Return [X, Y] of the center of cell containing provided text 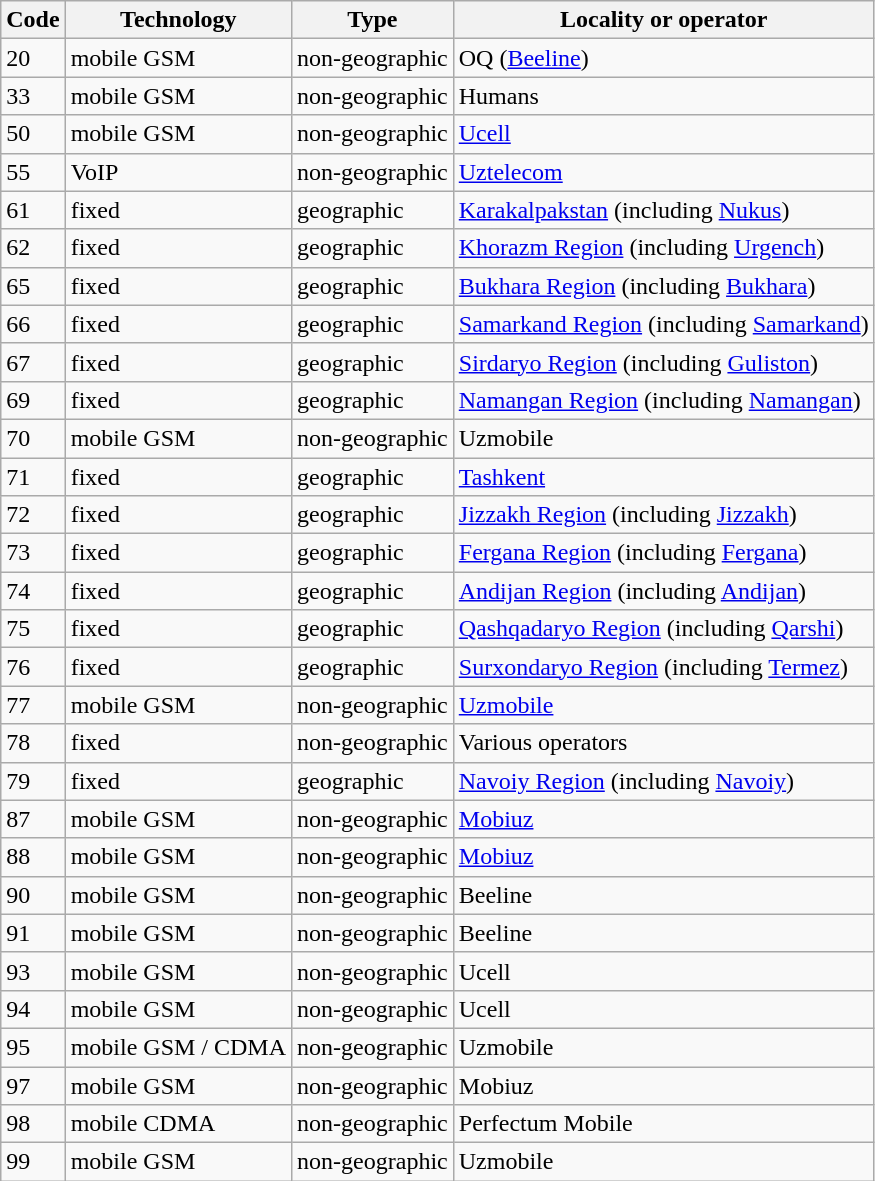
61 [33, 210]
Surxondaryo Region (including Termez) [664, 667]
69 [33, 400]
91 [33, 933]
Bukhara Region (including Bukhara) [664, 286]
Uztelecom [664, 172]
75 [33, 629]
Khorazm Region (including Urgench) [664, 248]
76 [33, 667]
65 [33, 286]
66 [33, 324]
Perfectum Mobile [664, 1124]
Namangan Region (including Namangan) [664, 400]
71 [33, 477]
88 [33, 857]
78 [33, 743]
Type [373, 20]
62 [33, 248]
79 [33, 781]
Sirdaryo Region (including Guliston) [664, 362]
Navoiy Region (including Navoiy) [664, 781]
Humans [664, 96]
Karakalpakstan (including Nukus) [664, 210]
99 [33, 1162]
mobile CDMA [178, 1124]
OQ (Beeline) [664, 58]
VoIP [178, 172]
87 [33, 819]
mobile GSM / CDMA [178, 1047]
33 [33, 96]
50 [33, 134]
94 [33, 1009]
Various operators [664, 743]
74 [33, 591]
Technology [178, 20]
Locality or operator [664, 20]
97 [33, 1085]
67 [33, 362]
70 [33, 438]
98 [33, 1124]
77 [33, 705]
Qashqadaryo Region (including Qarshi) [664, 629]
55 [33, 172]
Fergana Region (including Fergana) [664, 553]
93 [33, 971]
72 [33, 515]
90 [33, 895]
Code [33, 20]
Andijan Region (including Andijan) [664, 591]
Tashkent [664, 477]
20 [33, 58]
95 [33, 1047]
Samarkand Region (including Samarkand) [664, 324]
Jizzakh Region (including Jizzakh) [664, 515]
73 [33, 553]
